Pinpoint the cell where the given text exists, returning its (X, Y) midpoint coordinate. 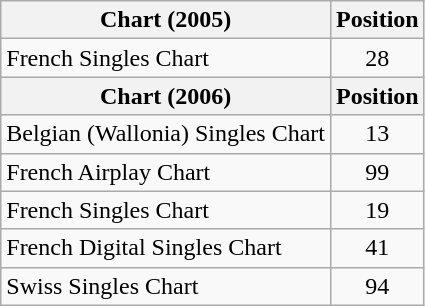
94 (377, 286)
19 (377, 210)
French Digital Singles Chart (166, 248)
French Airplay Chart (166, 172)
Chart (2006) (166, 96)
Swiss Singles Chart (166, 286)
Chart (2005) (166, 20)
28 (377, 58)
41 (377, 248)
13 (377, 134)
Belgian (Wallonia) Singles Chart (166, 134)
99 (377, 172)
